Locate the cell with the specified text and output its [X, Y] center coordinate. 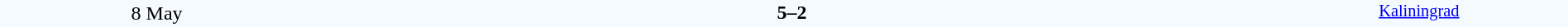
Kaliningrad [1419, 13]
8 May [157, 13]
5–2 [791, 12]
